Determine the (X, Y) coordinate at the center of the cell enclosing the given text.  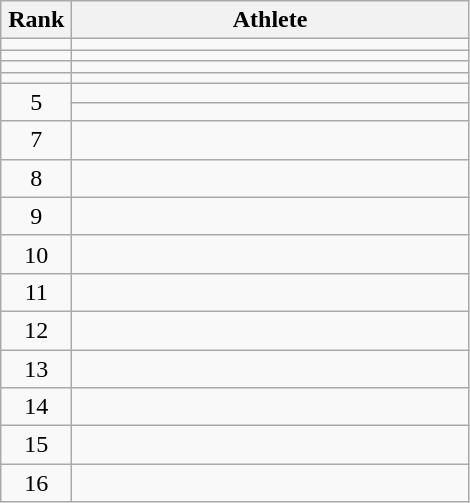
Rank (36, 20)
9 (36, 216)
16 (36, 483)
8 (36, 178)
7 (36, 140)
5 (36, 102)
12 (36, 330)
11 (36, 292)
14 (36, 407)
15 (36, 445)
Athlete (270, 20)
10 (36, 254)
13 (36, 369)
